Scan for the cell matching the given text and deliver its (X, Y) coordinate at center. 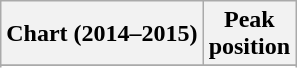
Peakposition (249, 34)
Chart (2014–2015) (102, 34)
